Output the [X, Y] coordinate of the center of the cell containing the given text.  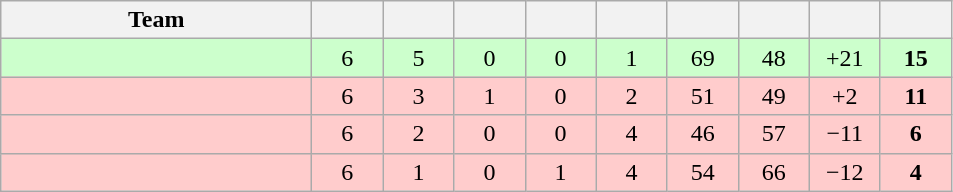
46 [702, 134]
15 [916, 58]
−11 [844, 134]
48 [774, 58]
5 [418, 58]
3 [418, 96]
66 [774, 172]
Team [156, 20]
+21 [844, 58]
+2 [844, 96]
57 [774, 134]
−12 [844, 172]
69 [702, 58]
54 [702, 172]
51 [702, 96]
49 [774, 96]
11 [916, 96]
